Provide the (X, Y) coordinate of the cell's center where the given text is located.  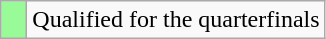
Qualified for the quarterfinals (176, 20)
